Output the (x, y) coordinate of the center of the cell containing the given text.  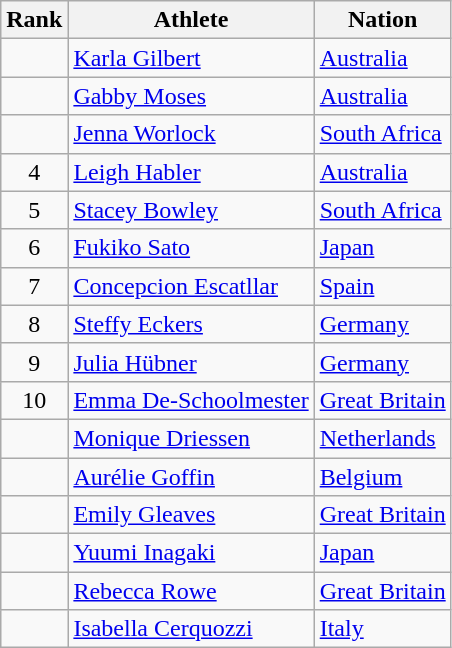
Yuumi Inagaki (191, 553)
Spain (382, 286)
Julia Hübner (191, 362)
Italy (382, 629)
Leigh Habler (191, 172)
8 (34, 324)
Rebecca Rowe (191, 591)
6 (34, 248)
Steffy Eckers (191, 324)
Fukiko Sato (191, 248)
5 (34, 210)
Gabby Moses (191, 96)
Nation (382, 20)
Netherlands (382, 438)
4 (34, 172)
Rank (34, 20)
Aurélie Goffin (191, 477)
Jenna Worlock (191, 134)
Monique Driessen (191, 438)
Emma De-Schoolmester (191, 400)
Emily Gleaves (191, 515)
Stacey Bowley (191, 210)
10 (34, 400)
Karla Gilbert (191, 58)
Concepcion Escatllar (191, 286)
Belgium (382, 477)
7 (34, 286)
Isabella Cerquozzi (191, 629)
9 (34, 362)
Athlete (191, 20)
